Pinpoint the cell where the given text exists, returning its [X, Y] midpoint coordinate. 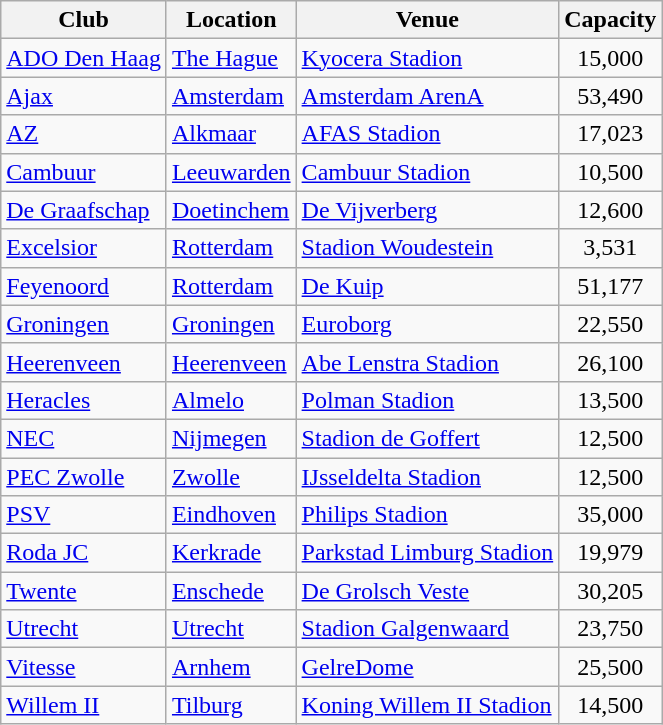
26,100 [610, 362]
Cambuur Stadion [428, 172]
22,550 [610, 324]
Philips Stadion [428, 515]
Koning Willem II Stadion [428, 705]
Amsterdam ArenA [428, 96]
De Kuip [428, 286]
Zwolle [231, 477]
GelreDome [428, 667]
Amsterdam [231, 96]
Abe Lenstra Stadion [428, 362]
The Hague [231, 58]
Kyocera Stadion [428, 58]
Feyenoord [84, 286]
Nijmegen [231, 438]
De Graafschap [84, 210]
Club [84, 20]
Enschede [231, 591]
ADO Den Haag [84, 58]
Tilburg [231, 705]
De Grolsch Veste [428, 591]
Cambuur [84, 172]
12,600 [610, 210]
25,500 [610, 667]
Excelsior [84, 248]
AZ [84, 134]
Kerkrade [231, 553]
23,750 [610, 629]
Venue [428, 20]
Heracles [84, 400]
35,000 [610, 515]
IJsseldelta Stadion [428, 477]
Parkstad Limburg Stadion [428, 553]
14,500 [610, 705]
53,490 [610, 96]
De Vijverberg [428, 210]
Roda JC [84, 553]
10,500 [610, 172]
Vitesse [84, 667]
Leeuwarden [231, 172]
Stadion Galgenwaard [428, 629]
30,205 [610, 591]
Willem II [84, 705]
AFAS Stadion [428, 134]
Stadion de Goffert [428, 438]
17,023 [610, 134]
PSV [84, 515]
13,500 [610, 400]
Location [231, 20]
NEC [84, 438]
Capacity [610, 20]
Eindhoven [231, 515]
19,979 [610, 553]
Almelo [231, 400]
Doetinchem [231, 210]
Polman Stadion [428, 400]
15,000 [610, 58]
Alkmaar [231, 134]
Arnhem [231, 667]
Stadion Woudestein [428, 248]
51,177 [610, 286]
Euroborg [428, 324]
Ajax [84, 96]
PEC Zwolle [84, 477]
3,531 [610, 248]
Twente [84, 591]
